Extract the [X, Y] coordinate from the center of the cell holding the provided text.  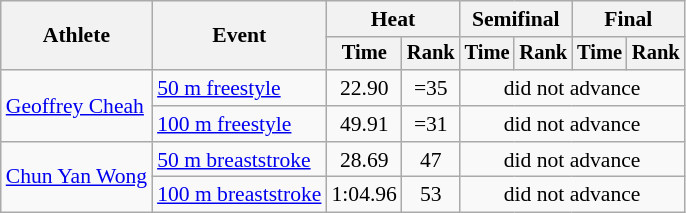
Heat [392, 19]
28.69 [364, 160]
Geoffrey Cheah [76, 106]
53 [431, 195]
50 m freestyle [239, 88]
=31 [431, 124]
100 m freestyle [239, 124]
Event [239, 36]
Semifinal [516, 19]
Final [628, 19]
Chun Yan Wong [76, 178]
50 m breaststroke [239, 160]
Athlete [76, 36]
1:04.96 [364, 195]
100 m breaststroke [239, 195]
49.91 [364, 124]
22.90 [364, 88]
=35 [431, 88]
47 [431, 160]
